Return [x, y] of the center of cell containing provided text 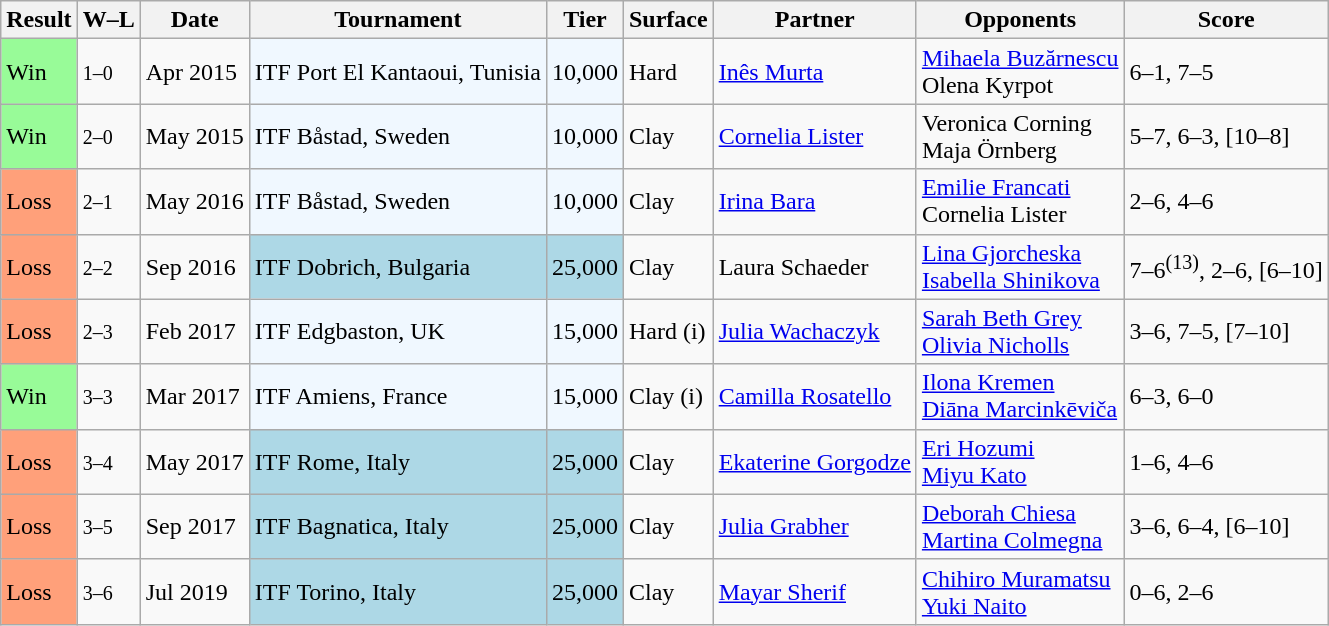
2–6, 4–6 [1226, 202]
Mihaela Buzărnescu Olena Kyrpot [1020, 72]
Ilona Kremen Diāna Marcinkēviča [1020, 396]
6–1, 7–5 [1226, 72]
5–7, 6–3, [10–8] [1226, 136]
Cornelia Lister [814, 136]
Tier [584, 20]
1–0 [108, 72]
Score [1226, 20]
Sep 2016 [194, 266]
ITF Edgbaston, UK [398, 332]
Julia Wachaczyk [814, 332]
Partner [814, 20]
Eri Hozumi Miyu Kato [1020, 462]
1–6, 4–6 [1226, 462]
Jul 2019 [194, 592]
Ekaterine Gorgodze [814, 462]
W–L [108, 20]
Tournament [398, 20]
3–6 [108, 592]
Clay (i) [668, 396]
Feb 2017 [194, 332]
Opponents [1020, 20]
May 2015 [194, 136]
ITF Rome, Italy [398, 462]
Hard (i) [668, 332]
ITF Torino, Italy [398, 592]
Veronica Corning Maja Örnberg [1020, 136]
0–6, 2–6 [1226, 592]
6–3, 6–0 [1226, 396]
Deborah Chiesa Martina Colmegna [1020, 526]
Mar 2017 [194, 396]
Chihiro Muramatsu Yuki Naito [1020, 592]
3–3 [108, 396]
Sep 2017 [194, 526]
2–3 [108, 332]
ITF Amiens, France [398, 396]
3–4 [108, 462]
ITF Bagnatica, Italy [398, 526]
2–0 [108, 136]
3–5 [108, 526]
Emilie Francati Cornelia Lister [1020, 202]
May 2017 [194, 462]
Result [39, 20]
2–2 [108, 266]
May 2016 [194, 202]
Inês Murta [814, 72]
Camilla Rosatello [814, 396]
Hard [668, 72]
Apr 2015 [194, 72]
Julia Grabher [814, 526]
ITF Port El Kantaoui, Tunisia [398, 72]
Mayar Sherif [814, 592]
3–6, 7–5, [7–10] [1226, 332]
7–6(13), 2–6, [6–10] [1226, 266]
Sarah Beth Grey Olivia Nicholls [1020, 332]
ITF Dobrich, Bulgaria [398, 266]
Date [194, 20]
3–6, 6–4, [6–10] [1226, 526]
Irina Bara [814, 202]
2–1 [108, 202]
Laura Schaeder [814, 266]
Surface [668, 20]
Lina Gjorcheska Isabella Shinikova [1020, 266]
